Provide the [X, Y] coordinate of the cell's center where the given text is located.  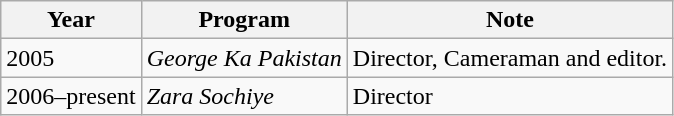
George Ka Pakistan [244, 58]
Director, Cameraman and editor. [510, 58]
2005 [71, 58]
2006–present [71, 96]
Director [510, 96]
Note [510, 20]
Program [244, 20]
Zara Sochiye [244, 96]
Year [71, 20]
